Identify which cell holds the provided text, then report its [x, y] central coordinate. 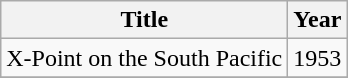
1953 [318, 58]
X-Point on the South Pacific [144, 58]
Title [144, 20]
Year [318, 20]
